Capture the cell that displays the provided text and extract its [x, y] central coordinate. 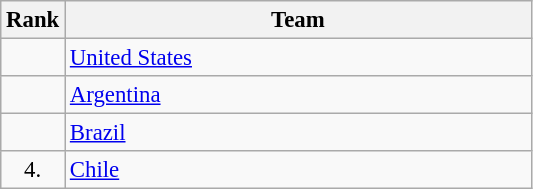
Team [298, 20]
Rank [33, 20]
4. [33, 170]
Chile [298, 170]
United States [298, 58]
Argentina [298, 95]
Brazil [298, 133]
